Identify which cell holds the provided text, then report its (X, Y) central coordinate. 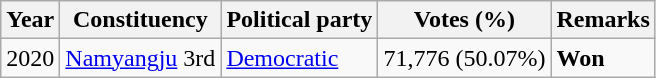
Political party (300, 20)
2020 (30, 58)
71,776 (50.07%) (464, 58)
Won (603, 58)
Year (30, 20)
Votes (%) (464, 20)
Remarks (603, 20)
Constituency (140, 20)
Namyangju 3rd (140, 58)
Democratic (300, 58)
